Pinpoint the cell where the given text exists, returning its [x, y] midpoint coordinate. 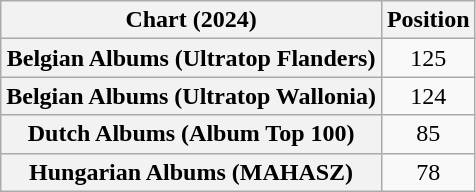
Dutch Albums (Album Top 100) [192, 134]
125 [428, 58]
Hungarian Albums (MAHASZ) [192, 172]
85 [428, 134]
124 [428, 96]
Position [428, 20]
78 [428, 172]
Belgian Albums (Ultratop Flanders) [192, 58]
Belgian Albums (Ultratop Wallonia) [192, 96]
Chart (2024) [192, 20]
